Scan for the cell matching the given text and deliver its [x, y] coordinate at center. 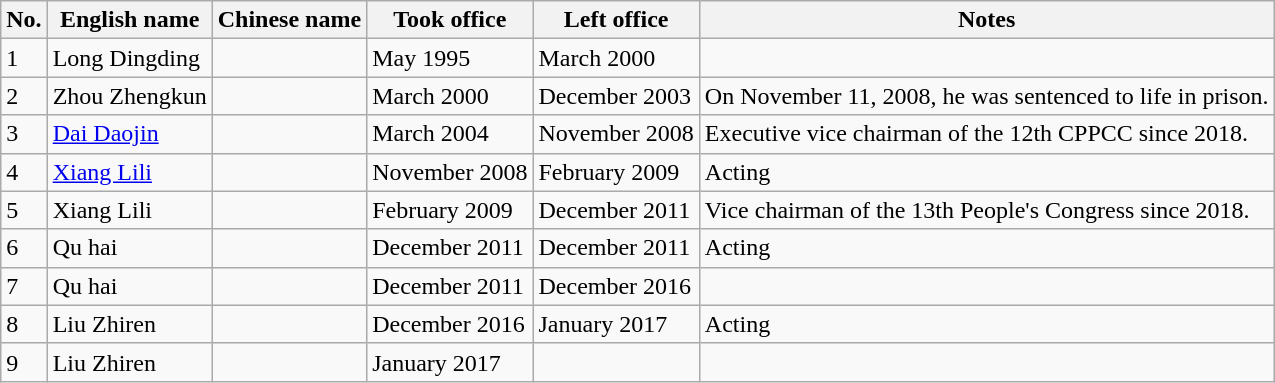
Vice chairman of the 13th People's Congress since 2018. [986, 210]
7 [24, 286]
Left office [616, 20]
March 2004 [450, 134]
9 [24, 362]
Took office [450, 20]
No. [24, 20]
Dai Daojin [130, 134]
Notes [986, 20]
4 [24, 172]
8 [24, 324]
Long Dingding [130, 58]
2 [24, 96]
3 [24, 134]
1 [24, 58]
Zhou Zhengkun [130, 96]
6 [24, 248]
English name [130, 20]
December 2003 [616, 96]
May 1995 [450, 58]
Executive vice chairman of the 12th CPPCC since 2018. [986, 134]
Chinese name [289, 20]
5 [24, 210]
On November 11, 2008, he was sentenced to life in prison. [986, 96]
